From the cell containing the given text, extract its center point as [x, y] coordinate. 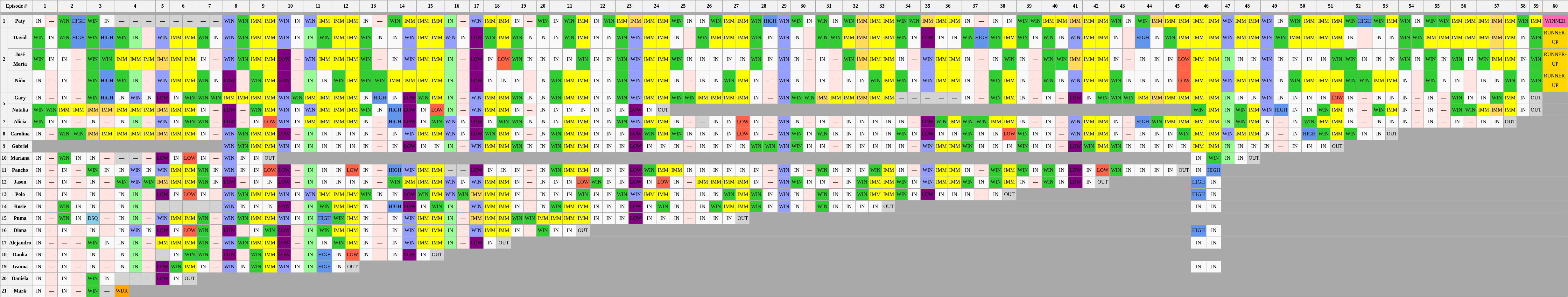
32 [855, 6]
Carolina [20, 134]
58 [1523, 6]
Jason [20, 182]
Paty [20, 21]
41 [1075, 6]
6 [183, 6]
57 [1497, 6]
26 [709, 6]
38 [1003, 6]
22 [603, 6]
54 [1411, 6]
WINNER [1555, 21]
53 [1386, 6]
Ivanna [20, 267]
30 [803, 6]
Gary [20, 98]
44 [1150, 6]
42 [1096, 6]
Episode # [17, 6]
34 [908, 6]
52 [1358, 6]
40 [1055, 6]
Daniela [20, 279]
José María [20, 59]
48 [1248, 6]
Danka [20, 255]
Diana [20, 230]
3 [101, 6]
25 [683, 6]
31 [829, 6]
51 [1331, 6]
24 [657, 6]
60 [1555, 6]
55 [1437, 6]
Polo [20, 194]
37 [975, 6]
29 [784, 6]
33 [882, 6]
Natalia [20, 110]
Rosie [20, 206]
56 [1464, 6]
Alicia [20, 122]
Pancho [20, 170]
49 [1275, 6]
39 [1029, 6]
Niño [20, 81]
50 [1302, 6]
35 [928, 6]
WDR [122, 291]
Alejandro [20, 243]
28 [764, 6]
Mark [20, 291]
45 [1177, 6]
Mariana [20, 158]
46 [1206, 6]
DSQ [93, 218]
59 [1536, 6]
27 [736, 6]
23 [629, 6]
Puma [20, 218]
36 [948, 6]
David [20, 38]
47 [1228, 6]
4 [135, 6]
43 [1122, 6]
Gabriel [20, 146]
